Identify which cell holds the provided text, then report its [X, Y] central coordinate. 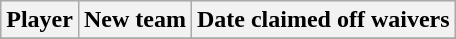
New team [134, 20]
Player [40, 20]
Date claimed off waivers [323, 20]
